Provide the (X, Y) coordinate of the cell's center where the given text is located.  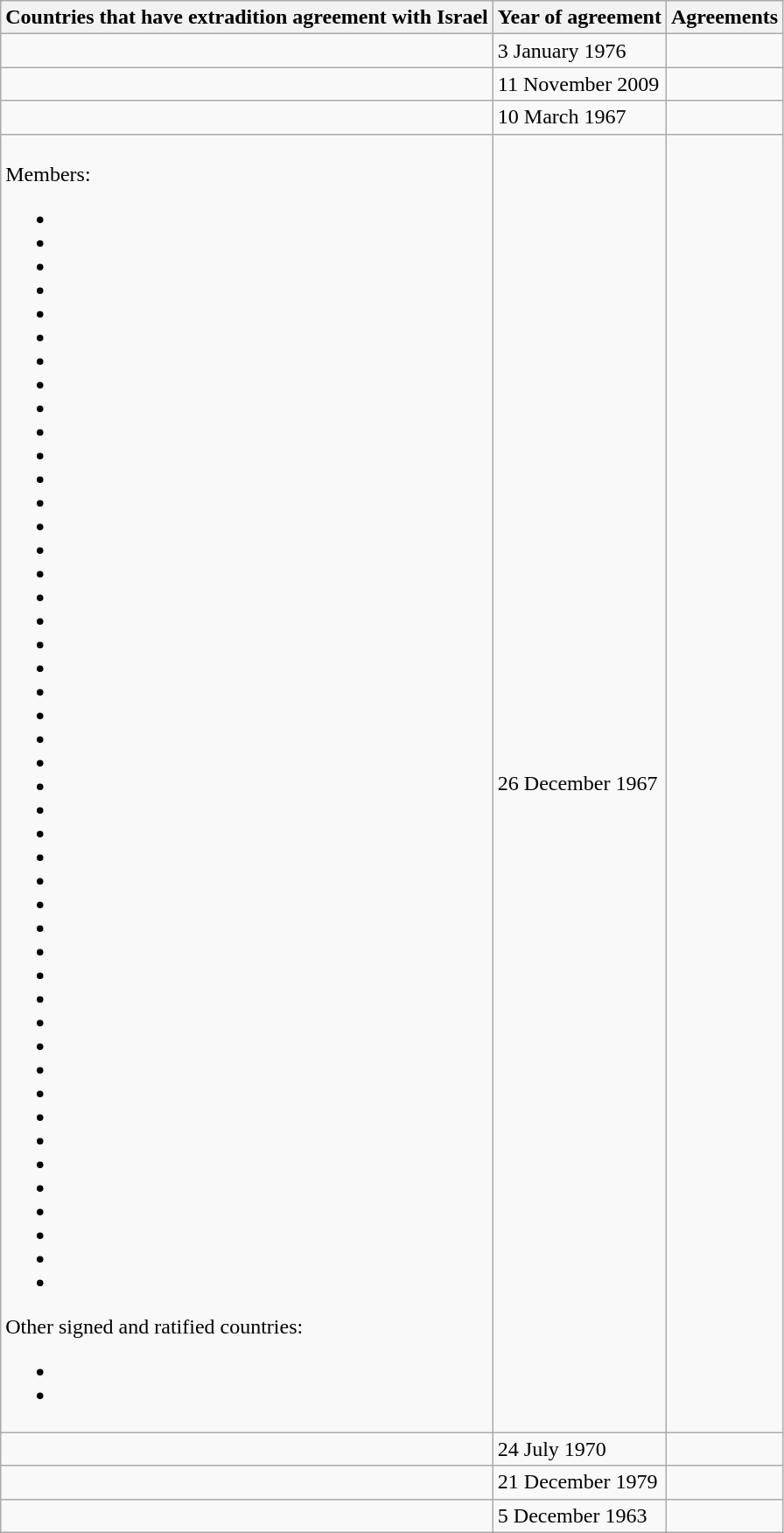
Agreements (724, 17)
26 December 1967 (579, 783)
5 December 1963 (579, 1515)
11 November 2009 (579, 84)
Members:Other signed and ratified countries: (247, 783)
24 July 1970 (579, 1449)
Year of agreement (579, 17)
21 December 1979 (579, 1482)
3 January 1976 (579, 51)
10 March 1967 (579, 117)
Countries that have extradition agreement with Israel (247, 17)
